Return the [X, Y] coordinate for the center point of the cell that contains the specified text.  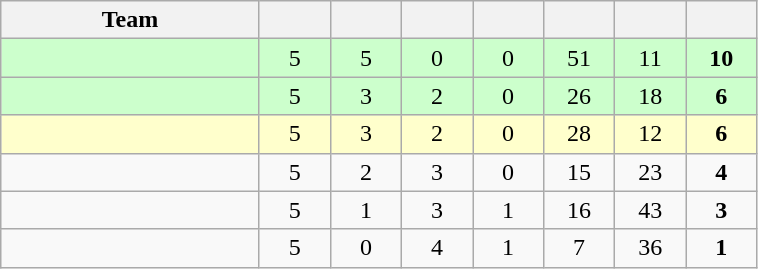
16 [580, 210]
28 [580, 134]
26 [580, 96]
7 [580, 248]
10 [722, 58]
18 [650, 96]
43 [650, 210]
Team [130, 20]
12 [650, 134]
23 [650, 172]
11 [650, 58]
15 [580, 172]
36 [650, 248]
51 [580, 58]
